Identify which cell holds the provided text, then report its [x, y] central coordinate. 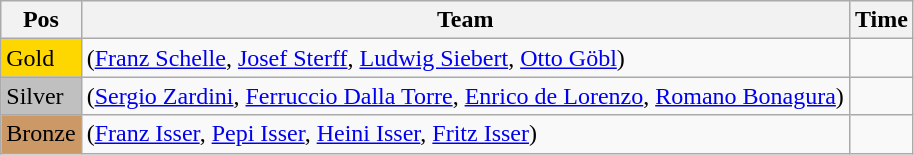
Bronze [41, 134]
(Sergio Zardini, Ferruccio Dalla Torre, Enrico de Lorenzo, Romano Bonagura) [465, 96]
(Franz Isser, Pepi Isser, Heini Isser, Fritz Isser) [465, 134]
(Franz Schelle, Josef Sterff, Ludwig Siebert, Otto Göbl) [465, 58]
Silver [41, 96]
Team [465, 20]
Pos [41, 20]
Gold [41, 58]
Time [881, 20]
